Find where the given text appears and provide that cell's center as (X, Y) coordinate. 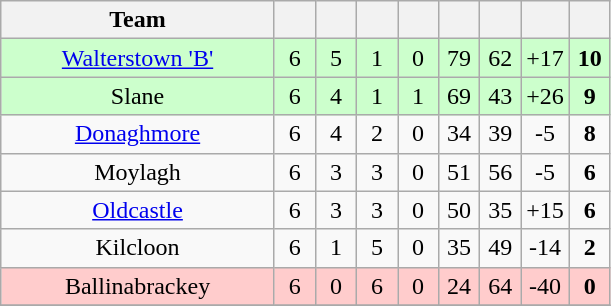
51 (460, 172)
Team (138, 20)
39 (500, 134)
24 (460, 286)
50 (460, 210)
Oldcastle (138, 210)
-40 (546, 286)
34 (460, 134)
43 (500, 96)
56 (500, 172)
49 (500, 248)
64 (500, 286)
62 (500, 58)
8 (590, 134)
+15 (546, 210)
69 (460, 96)
+26 (546, 96)
Ballinabrackey (138, 286)
+17 (546, 58)
-14 (546, 248)
Kilcloon (138, 248)
79 (460, 58)
Moylagh (138, 172)
9 (590, 96)
Slane (138, 96)
Donaghmore (138, 134)
10 (590, 58)
Walterstown 'B' (138, 58)
